Return the (X, Y) coordinate for the center point of the cell that contains the specified text.  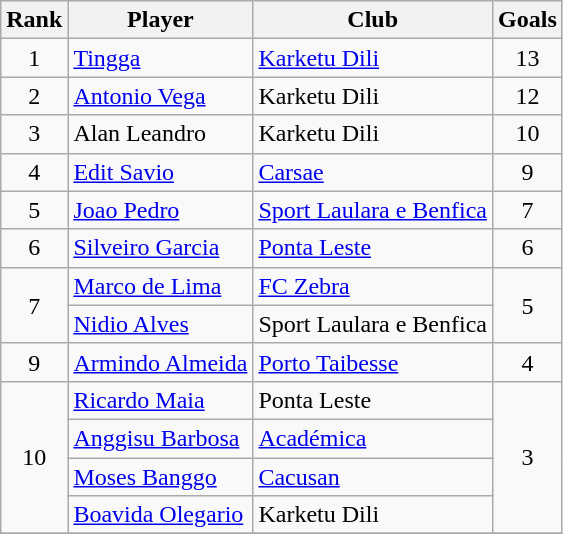
Anggisu Barbosa (160, 438)
Armindo Almeida (160, 362)
Alan Leandro (160, 134)
Edit Savio (160, 172)
Rank (34, 20)
Moses Banggo (160, 477)
1 (34, 58)
Antonio Vega (160, 96)
Académica (373, 438)
Cacusan (373, 477)
Silveiro Garcia (160, 248)
Porto Taibesse (373, 362)
13 (528, 58)
Tingga (160, 58)
Goals (528, 20)
Joao Pedro (160, 210)
Boavida Olegario (160, 515)
Player (160, 20)
2 (34, 96)
Marco de Lima (160, 286)
Club (373, 20)
Ricardo Maia (160, 400)
12 (528, 96)
FC Zebra (373, 286)
Nidio Alves (160, 324)
Carsae (373, 172)
